Return the [x, y] coordinate for the center point of the cell that contains the specified text.  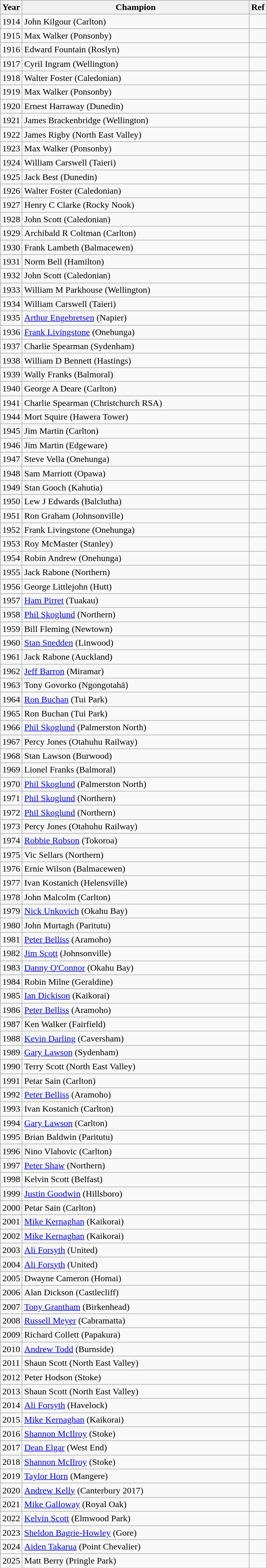
Nick Unkovich (Okahu Bay) [136, 911]
2016 [11, 1434]
Kevin Darling (Caversham) [136, 1038]
William D Bennett (Hastings) [136, 360]
1937 [11, 346]
Sam Marriott (Opawa) [136, 473]
1949 [11, 488]
1965 [11, 714]
1959 [11, 629]
1997 [11, 1165]
1953 [11, 544]
1964 [11, 699]
2006 [11, 1292]
1960 [11, 643]
1986 [11, 1010]
Andrew Todd (Burnside) [136, 1349]
William M Parkhouse (Wellington) [136, 290]
2023 [11, 1533]
2000 [11, 1208]
Stan Gooch (Kahutia) [136, 488]
Jeff Barron (Miramar) [136, 671]
Cyril Ingram (Wellington) [136, 64]
Wally Franks (Balmoral) [136, 374]
Robin Milne (Geraldine) [136, 982]
1919 [11, 92]
Aiden Takarua (Point Chevalier) [136, 1547]
Dean Elgar (West End) [136, 1448]
2003 [11, 1250]
Archibald R Coltman (Carlton) [136, 233]
2010 [11, 1349]
1927 [11, 205]
Andrew Kelly (Canterbury 2017) [136, 1490]
2007 [11, 1306]
1988 [11, 1038]
Gary Lawson (Sydenham) [136, 1052]
1987 [11, 1024]
1945 [11, 431]
2008 [11, 1321]
Stan Lawson (Burwood) [136, 756]
Kelvin Scott (Elmwood Park) [136, 1518]
1922 [11, 134]
1925 [11, 177]
Ref [258, 7]
Robin Andrew (Onehunga) [136, 558]
1991 [11, 1081]
1955 [11, 572]
Ian Dickison (Kaikorai) [136, 996]
2019 [11, 1476]
1944 [11, 417]
1984 [11, 982]
Ali Forsyth (Havelock) [136, 1405]
1923 [11, 148]
Vic Sellars (Northern) [136, 854]
Tony Grantham (Birkenhead) [136, 1306]
2005 [11, 1278]
1961 [11, 657]
Bill Fleming (Newtown) [136, 629]
1940 [11, 388]
1934 [11, 304]
1979 [11, 911]
1977 [11, 883]
1938 [11, 360]
Steve Vella (Onehunga) [136, 459]
Charlie Spearman (Sydenham) [136, 346]
Justin Goodwin (Hillsboro) [136, 1194]
1916 [11, 50]
1917 [11, 64]
1971 [11, 798]
1920 [11, 106]
Kelvin Scott (Belfast) [136, 1180]
Jack Best (Dunedin) [136, 177]
2024 [11, 1547]
Jim Scott (Johnsonville) [136, 954]
Ernie Wilson (Balmacewen) [136, 869]
1994 [11, 1123]
1963 [11, 685]
1968 [11, 756]
1989 [11, 1052]
1931 [11, 262]
2015 [11, 1420]
2022 [11, 1518]
Jim Martin (Carlton) [136, 431]
2012 [11, 1377]
Nino Vlahovic (Carlton) [136, 1151]
Taylor Horn (Mangere) [136, 1476]
1954 [11, 558]
2021 [11, 1504]
Ron Graham (Johnsonville) [136, 516]
1935 [11, 318]
Ivan Kostanich (Carlton) [136, 1109]
1996 [11, 1151]
1972 [11, 812]
1914 [11, 22]
Year [11, 7]
1948 [11, 473]
Richard Collett (Papakura) [136, 1335]
Peter Shaw (Northern) [136, 1165]
Peter Hodson (Stoke) [136, 1377]
1952 [11, 530]
1980 [11, 925]
1973 [11, 826]
1985 [11, 996]
2020 [11, 1490]
James Rigby (North East Valley) [136, 134]
1983 [11, 968]
1995 [11, 1137]
1976 [11, 869]
Terry Scott (North East Valley) [136, 1066]
2004 [11, 1264]
George Littlejohn (Hutt) [136, 586]
1999 [11, 1194]
1946 [11, 445]
Arthur Engebretsen (Napier) [136, 318]
1966 [11, 728]
1970 [11, 784]
1993 [11, 1109]
2025 [11, 1561]
1947 [11, 459]
1936 [11, 332]
1926 [11, 191]
1967 [11, 742]
1992 [11, 1095]
1951 [11, 516]
George A Deare (Carlton) [136, 388]
1998 [11, 1180]
Brian Baldwin (Paritutu) [136, 1137]
Sheldon Bagrie-Howley (Gore) [136, 1533]
1982 [11, 954]
1928 [11, 219]
Ivan Kostanich (Helensville) [136, 883]
1918 [11, 78]
Charlie Spearman (Christchurch RSA) [136, 403]
2014 [11, 1405]
Roy McMaster (Stanley) [136, 544]
Jack Rabone (Northern) [136, 572]
2002 [11, 1236]
Robbie Robson (Tokoroa) [136, 840]
Henry C Clarke (Rocky Nook) [136, 205]
John Murtagh (Paritutu) [136, 925]
1962 [11, 671]
1921 [11, 120]
Mike Galloway (Royal Oak) [136, 1504]
Mort Squire (Hawera Tower) [136, 417]
1939 [11, 374]
2001 [11, 1222]
Tony Govorko (Ngongotahā) [136, 685]
Danny O'Connor (Okahu Bay) [136, 968]
Edward Fountain (Roslyn) [136, 50]
John Malcolm (Carlton) [136, 897]
Lionel Franks (Balmoral) [136, 770]
1981 [11, 939]
2013 [11, 1391]
Jack Rabone (Auckland) [136, 657]
John Kilgour (Carlton) [136, 22]
Russell Meyer (Cabramatta) [136, 1321]
1969 [11, 770]
1974 [11, 840]
1950 [11, 502]
1932 [11, 276]
Jim Martin (Edgeware) [136, 445]
1956 [11, 586]
Alan Dickson (Castlecliff) [136, 1292]
Ham Pirret (Tuakau) [136, 600]
Matt Berry (Pringle Park) [136, 1561]
Dwayne Cameron (Homai) [136, 1278]
Lew J Edwards (Balclutha) [136, 502]
2009 [11, 1335]
2017 [11, 1448]
2011 [11, 1363]
Stan Snedden (Linwood) [136, 643]
Champion [136, 7]
James Brackenbridge (Wellington) [136, 120]
Frank Lambeth (Balmacewen) [136, 247]
1930 [11, 247]
1958 [11, 614]
Ernest Harraway (Dunedin) [136, 106]
1941 [11, 403]
1933 [11, 290]
1978 [11, 897]
Gary Lawson (Carlton) [136, 1123]
1924 [11, 163]
Norm Bell (Hamilton) [136, 262]
Ken Walker (Fairfield) [136, 1024]
1915 [11, 36]
1929 [11, 233]
2018 [11, 1462]
1957 [11, 600]
1975 [11, 854]
1990 [11, 1066]
